Provide the (X, Y) coordinate of the cell's center where the given text is located.  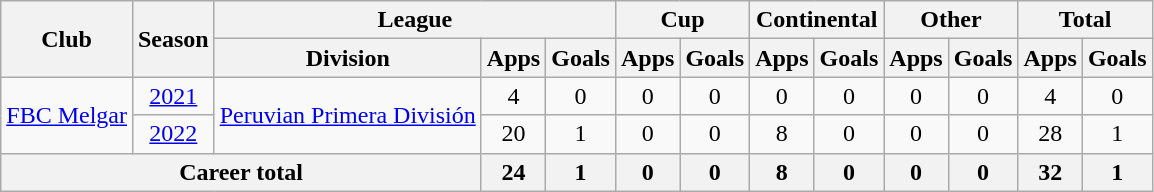
20 (513, 134)
Cup (682, 20)
2022 (173, 134)
2021 (173, 96)
Continental (817, 20)
League (414, 20)
Career total (242, 172)
Other (951, 20)
Club (67, 39)
Division (348, 58)
32 (1050, 172)
Season (173, 39)
Peruvian Primera División (348, 115)
Total (1085, 20)
24 (513, 172)
FBC Melgar (67, 115)
28 (1050, 134)
